For the text-containing cell, return its midpoint in [X, Y] coordinate format. 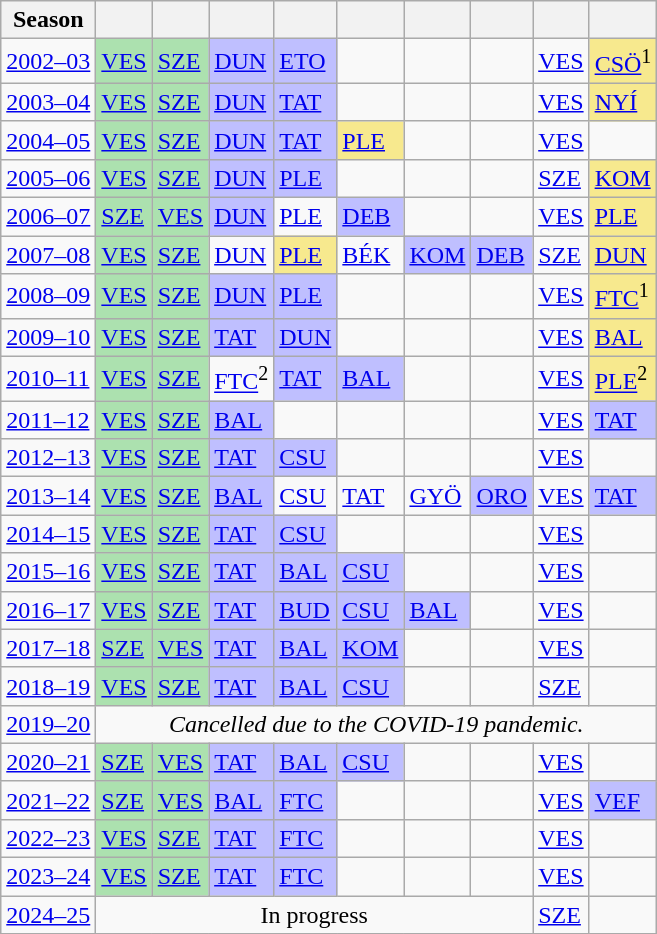
CSÖ1 [623, 62]
2022–23 [48, 839]
2012–13 [48, 458]
2003–04 [48, 102]
2009–10 [48, 337]
PLE2 [623, 378]
2008–09 [48, 296]
2021–22 [48, 800]
VEF [623, 800]
2024–25 [48, 915]
2011–12 [48, 420]
2005–06 [48, 178]
Cancelled due to the COVID-19 pandemic. [376, 724]
2019–20 [48, 724]
2006–07 [48, 217]
FTC1 [623, 296]
2016–17 [48, 610]
In progress [314, 915]
BUD [306, 610]
2014–15 [48, 534]
2015–16 [48, 572]
2002–03 [48, 62]
ETO [306, 62]
2010–11 [48, 378]
GYÖ [438, 496]
2013–14 [48, 496]
2020–21 [48, 762]
FTC2 [242, 378]
2023–24 [48, 877]
ORO [502, 496]
2017–18 [48, 648]
NYÍ [623, 102]
Season [48, 20]
2007–08 [48, 255]
2018–19 [48, 686]
BÉK [370, 255]
2004–05 [48, 140]
